Return [X, Y] of the center of cell containing provided text 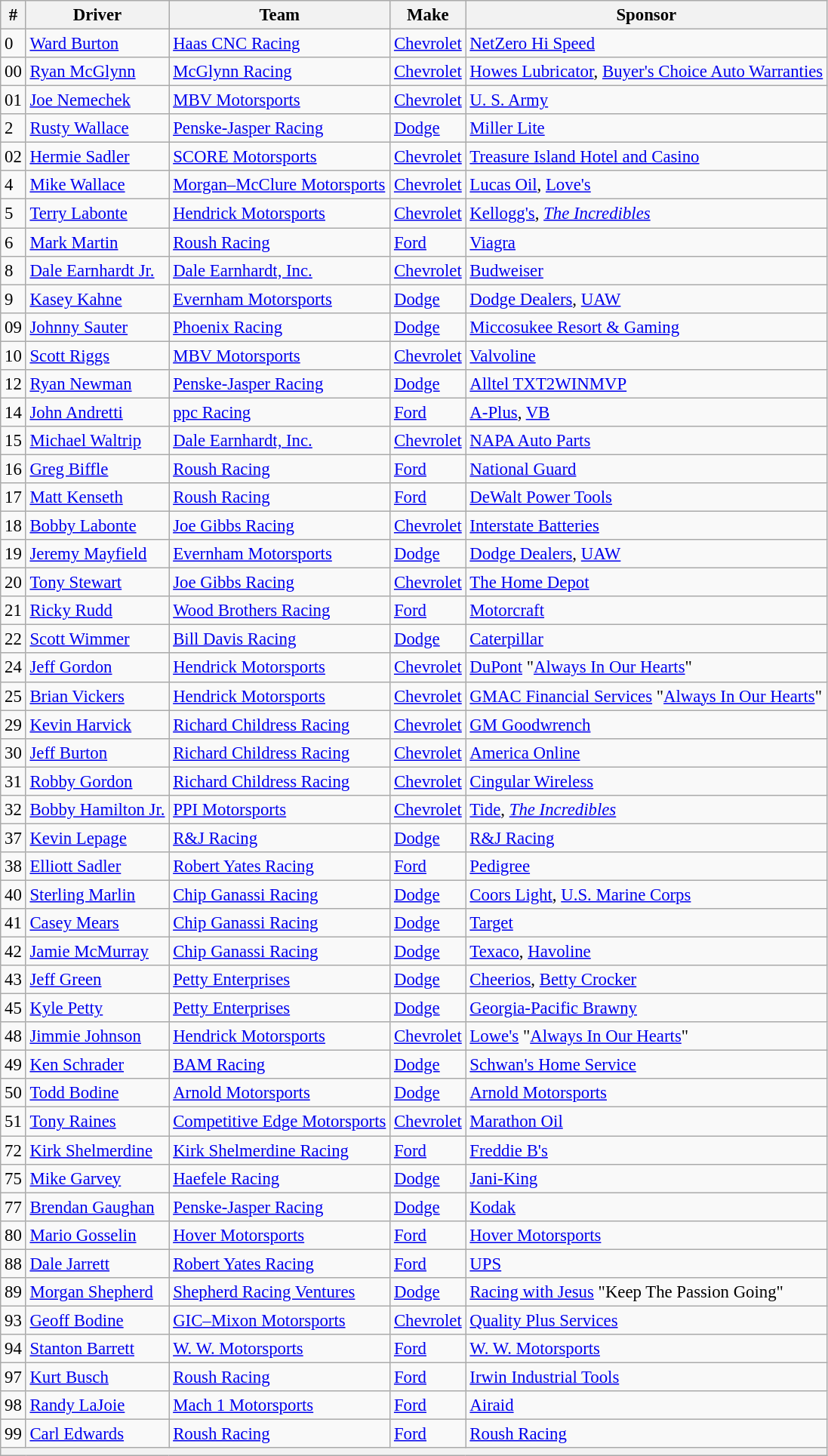
Pedigree [646, 867]
Lucas Oil, Love's [646, 185]
10 [14, 356]
48 [14, 1036]
Lowe's "Always In Our Hearts" [646, 1036]
Kurt Busch [97, 1377]
01 [14, 100]
Brendan Gaughan [97, 1207]
Freddie B's [646, 1150]
09 [14, 327]
Howes Lubricator, Buyer's Choice Auto Warranties [646, 72]
Hermie Sadler [97, 157]
Kasey Kahne [97, 299]
U. S. Army [646, 100]
Tony Stewart [97, 583]
Ryan Newman [97, 384]
Mike Garvey [97, 1178]
Schwan's Home Service [646, 1065]
Jimmie Johnson [97, 1036]
Airaid [646, 1405]
99 [14, 1434]
00 [14, 72]
Joe Nemechek [97, 100]
6 [14, 242]
Sponsor [646, 15]
16 [14, 469]
97 [14, 1377]
Kirk Shelmerdine Racing [279, 1150]
Rusty Wallace [97, 128]
75 [14, 1178]
Sterling Marlin [97, 894]
43 [14, 980]
NAPA Auto Parts [646, 441]
Matt Kenseth [97, 497]
Kevin Harvick [97, 725]
DeWalt Power Tools [646, 497]
Ward Burton [97, 44]
John Andretti [97, 412]
Elliott Sadler [97, 867]
Stanton Barrett [97, 1349]
ppc Racing [279, 412]
Team [279, 15]
Haefele Racing [279, 1178]
Kellogg's, The Incredibles [646, 214]
Tide, The Incredibles [646, 810]
37 [14, 838]
Budweiser [646, 270]
Scott Riggs [97, 356]
5 [14, 214]
Greg Biffle [97, 469]
Coors Light, U.S. Marine Corps [646, 894]
Miccosukee Resort & Gaming [646, 327]
Racing with Jesus "Keep The Passion Going" [646, 1292]
Make [428, 15]
Interstate Batteries [646, 526]
Alltel TXT2WINMVP [646, 384]
NetZero Hi Speed [646, 44]
20 [14, 583]
Treasure Island Hotel and Casino [646, 157]
Phoenix Racing [279, 327]
12 [14, 384]
30 [14, 753]
15 [14, 441]
Competitive Edge Motorsports [279, 1122]
Miller Lite [646, 128]
Valvoline [646, 356]
29 [14, 725]
Marathon Oil [646, 1122]
31 [14, 781]
Carl Edwards [97, 1434]
80 [14, 1235]
A-Plus, VB [646, 412]
50 [14, 1094]
72 [14, 1150]
Ken Schrader [97, 1065]
Irwin Industrial Tools [646, 1377]
2 [14, 128]
GIC–Mixon Motorsports [279, 1320]
The Home Depot [646, 583]
Jeff Burton [97, 753]
Michael Waltrip [97, 441]
SCORE Motorsports [279, 157]
Mach 1 Motorsports [279, 1405]
Scott Wimmer [97, 639]
42 [14, 952]
41 [14, 923]
77 [14, 1207]
America Online [646, 753]
McGlynn Racing [279, 72]
BAM Racing [279, 1065]
Terry Labonte [97, 214]
Mario Gosselin [97, 1235]
GM Goodwrench [646, 725]
Viagra [646, 242]
17 [14, 497]
Mark Martin [97, 242]
51 [14, 1122]
Todd Bodine [97, 1094]
Casey Mears [97, 923]
32 [14, 810]
Caterpillar [646, 639]
4 [14, 185]
Kodak [646, 1207]
18 [14, 526]
Johnny Sauter [97, 327]
93 [14, 1320]
Bobby Hamilton Jr. [97, 810]
Tony Raines [97, 1122]
Bobby Labonte [97, 526]
UPS [646, 1264]
49 [14, 1065]
# [14, 15]
Wood Brothers Racing [279, 611]
Jani-King [646, 1178]
24 [14, 668]
21 [14, 611]
Geoff Bodine [97, 1320]
Haas CNC Racing [279, 44]
Morgan Shepherd [97, 1292]
14 [14, 412]
88 [14, 1264]
Driver [97, 15]
89 [14, 1292]
Shepherd Racing Ventures [279, 1292]
98 [14, 1405]
8 [14, 270]
DuPont "Always In Our Hearts" [646, 668]
Bill Davis Racing [279, 639]
Cingular Wireless [646, 781]
19 [14, 554]
25 [14, 696]
0 [14, 44]
Jeremy Mayfield [97, 554]
Kevin Lepage [97, 838]
Jamie McMurray [97, 952]
Motorcraft [646, 611]
Cheerios, Betty Crocker [646, 980]
GMAC Financial Services "Always In Our Hearts" [646, 696]
Robby Gordon [97, 781]
40 [14, 894]
Georgia-Pacific Brawny [646, 1008]
94 [14, 1349]
National Guard [646, 469]
02 [14, 157]
Quality Plus Services [646, 1320]
Kyle Petty [97, 1008]
Randy LaJoie [97, 1405]
PPI Motorsports [279, 810]
45 [14, 1008]
9 [14, 299]
22 [14, 639]
Ryan McGlynn [97, 72]
Brian Vickers [97, 696]
Texaco, Havoline [646, 952]
Target [646, 923]
Dale Jarrett [97, 1264]
Mike Wallace [97, 185]
Kirk Shelmerdine [97, 1150]
Dale Earnhardt Jr. [97, 270]
Ricky Rudd [97, 611]
38 [14, 867]
Jeff Green [97, 980]
Morgan–McClure Motorsports [279, 185]
Jeff Gordon [97, 668]
